Return [x, y] of the center of cell containing provided text 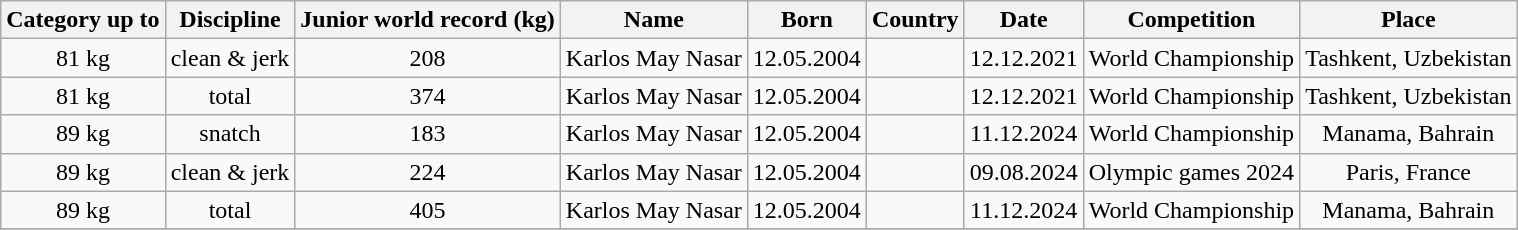
208 [428, 58]
Discipline [230, 20]
374 [428, 96]
09.08.2024 [1024, 172]
Country [915, 20]
snatch [230, 134]
Olympic games 2024 [1191, 172]
Category up to [83, 20]
Competition [1191, 20]
183 [428, 134]
Junior world record (kg) [428, 20]
224 [428, 172]
Date [1024, 20]
Name [654, 20]
405 [428, 210]
Paris, France [1408, 172]
Born [806, 20]
Place [1408, 20]
